Search for the cell housing the specified text and yield its (x, y) center coordinate. 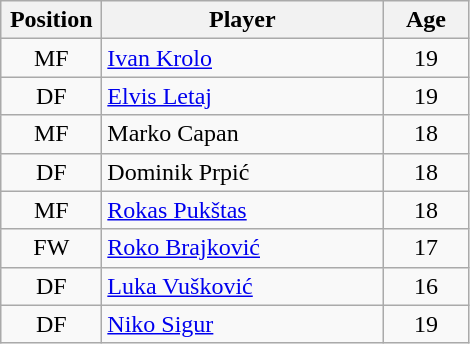
Elvis Letaj (242, 96)
Marko Capan (242, 134)
Niko Sigur (242, 324)
16 (426, 286)
Dominik Prpić (242, 172)
Age (426, 20)
Player (242, 20)
Roko Brajković (242, 248)
Luka Vušković (242, 286)
Position (52, 20)
17 (426, 248)
Rokas Pukštas (242, 210)
FW (52, 248)
Ivan Krolo (242, 58)
